Locate the cell with the specified text and output its [X, Y] center coordinate. 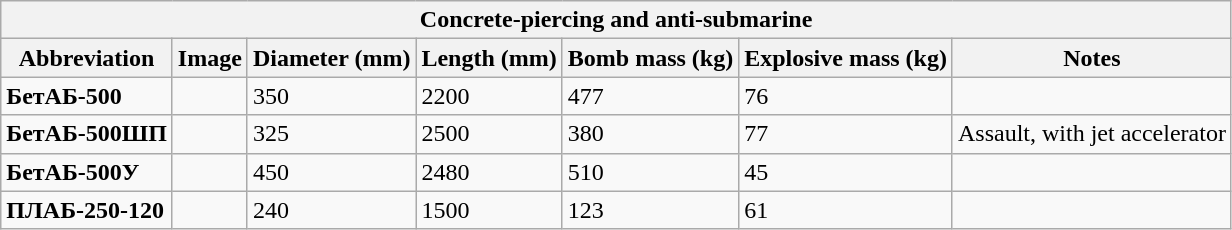
2200 [489, 96]
ПЛАБ-250-120 [87, 210]
77 [846, 134]
2500 [489, 134]
БетАБ-500У [87, 172]
БетАБ-500 [87, 96]
477 [650, 96]
Bomb mass (kg) [650, 58]
240 [332, 210]
1500 [489, 210]
380 [650, 134]
76 [846, 96]
450 [332, 172]
Explosive mass (kg) [846, 58]
45 [846, 172]
350 [332, 96]
Length (mm) [489, 58]
Concrete-piercing and anti-submarine [616, 20]
510 [650, 172]
Abbreviation [87, 58]
61 [846, 210]
Diameter (mm) [332, 58]
Assault, with jet accelerator [1092, 134]
123 [650, 210]
2480 [489, 172]
Image [210, 58]
БетАБ-500ШП [87, 134]
Notes [1092, 58]
325 [332, 134]
